For the text-containing cell, return its midpoint in [x, y] coordinate format. 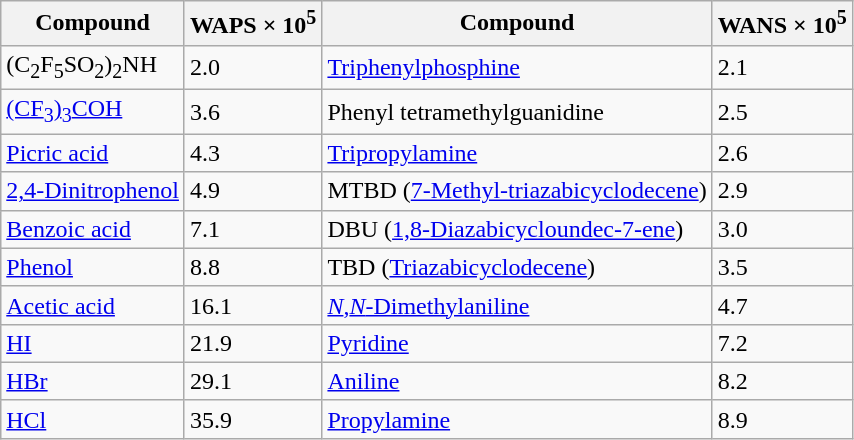
HCl [93, 419]
Propylamine [517, 419]
4.3 [252, 153]
2.1 [782, 67]
3.6 [252, 112]
7.2 [782, 343]
8.8 [252, 267]
8.9 [782, 419]
WANS × 105 [782, 24]
16.1 [252, 305]
8.2 [782, 381]
4.7 [782, 305]
Benzoic acid [93, 229]
2,4-Dinitrophenol [93, 191]
N,N-Dimethylaniline [517, 305]
21.9 [252, 343]
Acetic acid [93, 305]
MTBD (7-Methyl-triazabicyclodecene) [517, 191]
HBr [93, 381]
2.5 [782, 112]
2.0 [252, 67]
7.1 [252, 229]
4.9 [252, 191]
DBU (1,8-Diazabicycloundec-7-ene) [517, 229]
Picric acid [93, 153]
3.5 [782, 267]
(CF3)3COH [93, 112]
Phenyl tetramethylguanidine [517, 112]
3.0 [782, 229]
Tripropylamine [517, 153]
2.6 [782, 153]
2.9 [782, 191]
29.1 [252, 381]
Aniline [517, 381]
HI [93, 343]
Pyridine [517, 343]
TBD (Triazabicyclodecene) [517, 267]
Triphenylphosphine [517, 67]
Phenol [93, 267]
35.9 [252, 419]
WAPS × 105 [252, 24]
(C2F5SO2)2NH [93, 67]
